Search for the cell housing the specified text and yield its (x, y) center coordinate. 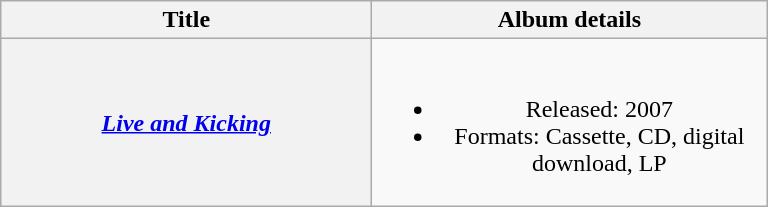
Live and Kicking (186, 122)
Released: 2007Formats: Cassette, CD, digital download, LP (570, 122)
Title (186, 20)
Album details (570, 20)
